Detect which cell encompasses the target text, then output its [X, Y] center coordinate. 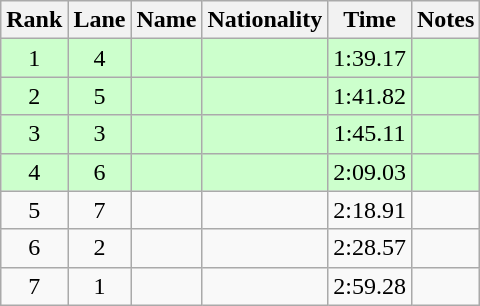
2:18.91 [370, 210]
Name [166, 20]
Lane [100, 20]
Notes [445, 20]
Time [370, 20]
2:59.28 [370, 286]
1:45.11 [370, 134]
1:41.82 [370, 96]
Rank [34, 20]
1:39.17 [370, 58]
2:28.57 [370, 248]
2:09.03 [370, 172]
Nationality [265, 20]
